Identify which cell holds the provided text, then report its (x, y) central coordinate. 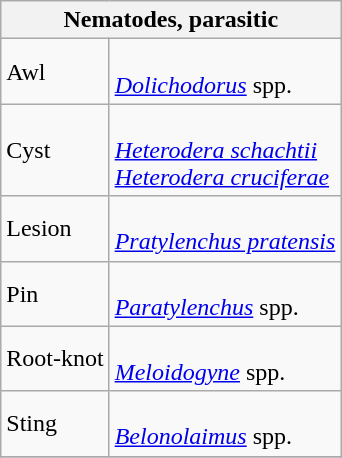
Paratylenchus spp. (225, 294)
Heterodera schachtii Heterodera cruciferae (225, 150)
Lesion (55, 228)
Nematodes, parasitic (171, 20)
Sting (55, 424)
Awl (55, 72)
Dolichodorus spp. (225, 72)
Pratylenchus pratensis (225, 228)
Meloidogyne spp. (225, 358)
Belonolaimus spp. (225, 424)
Pin (55, 294)
Root-knot (55, 358)
Cyst (55, 150)
